Extract the [X, Y] coordinate from the center of the cell holding the provided text.  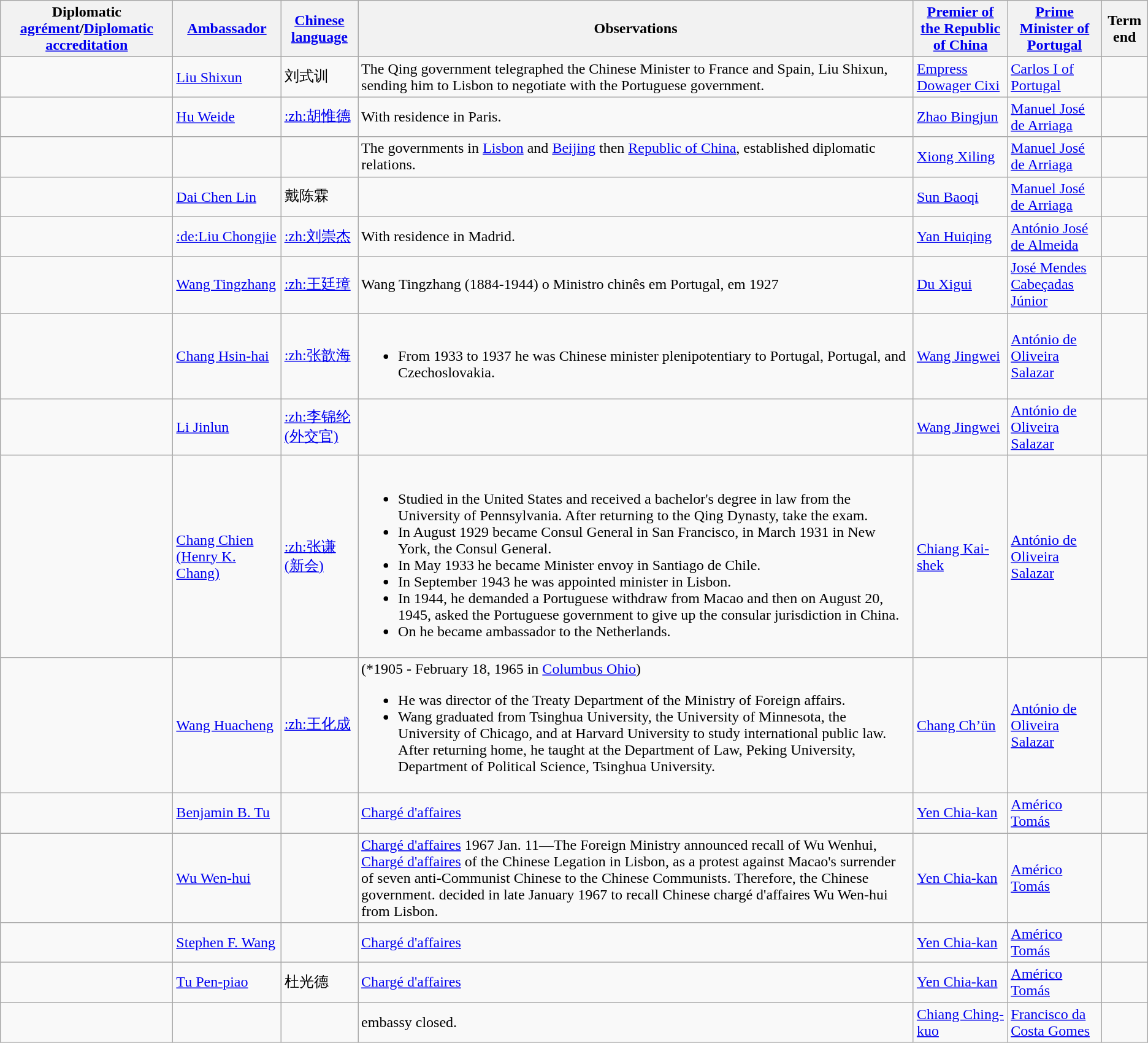
Premier of the Republic of China [960, 29]
刘式训 [319, 77]
Chinese language [319, 29]
Tu Pen-piao [227, 983]
Chiang Kai-shek [960, 556]
Wang Tingzhang (1884-1944) o Ministro chinês em Portugal, em 1927 [636, 285]
Chang Ch’ün [960, 725]
Stephen F. Wang [227, 942]
Chang Chien (Henry K. Chang) [227, 556]
António José de Almeida [1055, 237]
Zhao Bingjun [960, 117]
Prime Minister of Portugal [1055, 29]
With residence in Paris. [636, 117]
:zh:胡惟德 [319, 117]
Li Jinlun [227, 427]
Observations [636, 29]
Hu Weide [227, 117]
Wang Tingzhang [227, 285]
:de:Liu Chongjie [227, 237]
Carlos I of Portugal [1055, 77]
Du Xigui [960, 285]
Chang Hsin-hai [227, 356]
:zh:王廷璋 [319, 285]
From 1933 to 1937 he was Chinese minister plenipotentiary to Portugal, Portugal, and Czechoslovakia. [636, 356]
戴陈霖 [319, 196]
embassy closed. [636, 1022]
Ambassador [227, 29]
Term end [1125, 29]
:zh:刘崇杰 [319, 237]
Empress Dowager Cixi [960, 77]
Benjamin B. Tu [227, 812]
Sun Baoqi [960, 196]
:zh:张歆海 [319, 356]
Chiang Ching-kuo [960, 1022]
Diplomatic agrément/Diplomatic accreditation [87, 29]
:zh:王化成 [319, 725]
Wu Wen-hui [227, 878]
Wang Huacheng [227, 725]
Xiong Xiling [960, 157]
Yan Huiqing [960, 237]
Francisco da Costa Gomes [1055, 1022]
Dai Chen Lin [227, 196]
杜光德 [319, 983]
José Mendes Cabeçadas Júnior [1055, 285]
With residence in Madrid. [636, 237]
The governments in Lisbon and Beijing then Republic of China, established diplomatic relations. [636, 157]
Liu Shixun [227, 77]
:zh:张谦 (新会) [319, 556]
:zh:李锦纶 (外交官) [319, 427]
